Find where the given text appears and provide that cell's center as (x, y) coordinate. 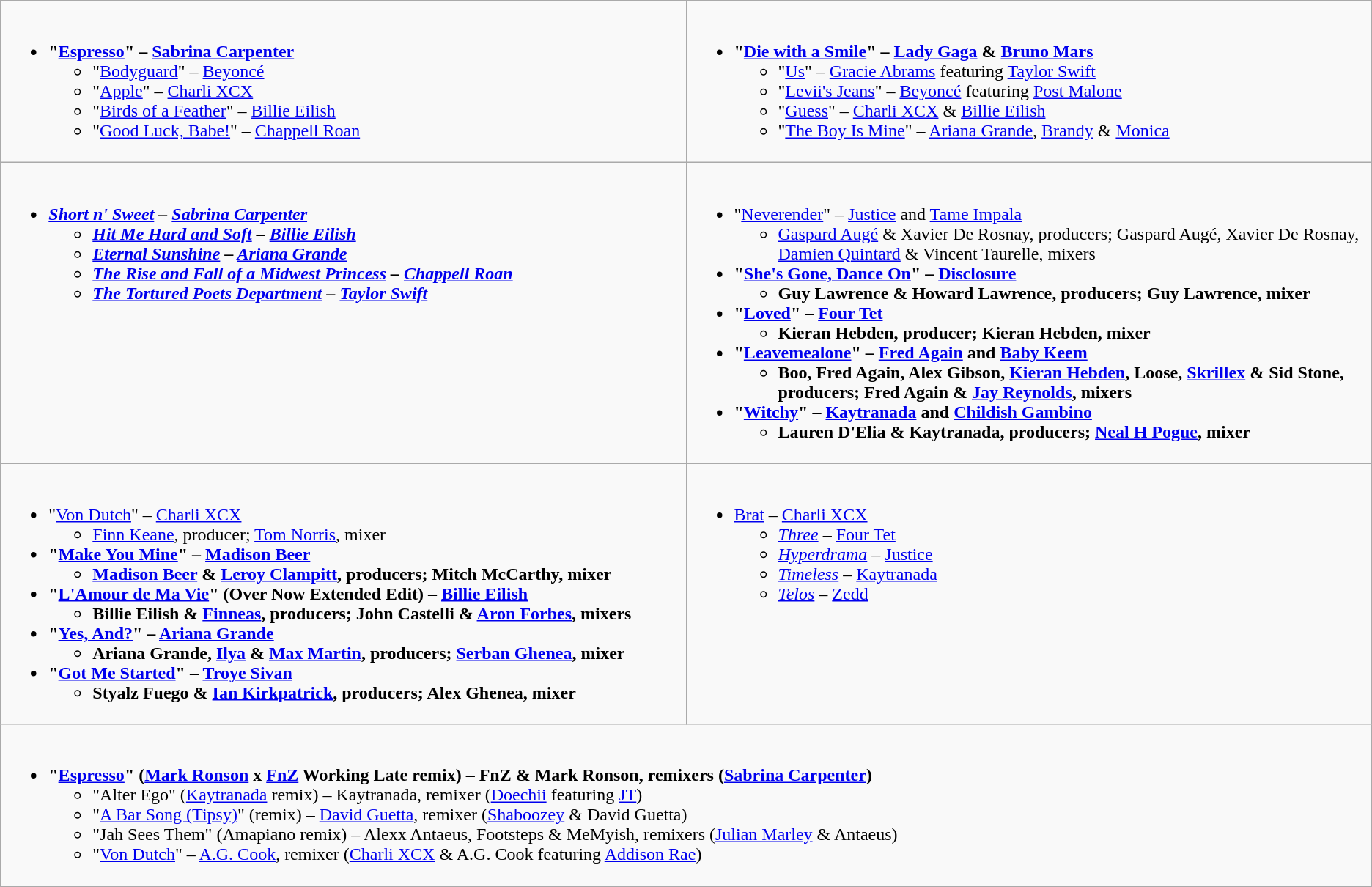
"Espresso" – Sabrina Carpenter"Bodyguard" – Beyoncé"Apple" – Charli XCX"Birds of a Feather" – Billie Eilish"Good Luck, Babe!" – Chappell Roan (343, 82)
Brat – Charli XCXThree – Four TetHyperdrama – JusticeTimeless – KaytranadaTelos – Zedd (1029, 594)
